Identify which cell holds the provided text, then report its [X, Y] central coordinate. 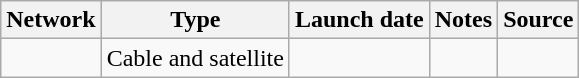
Launch date [359, 20]
Network [51, 20]
Notes [463, 20]
Source [538, 20]
Cable and satellite [195, 58]
Type [195, 20]
